For the text-containing cell, return its midpoint in [x, y] coordinate format. 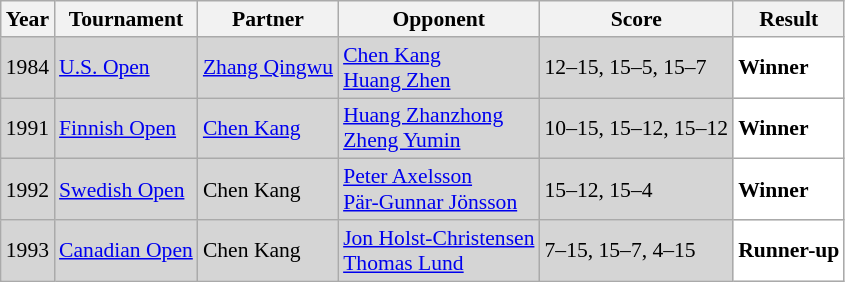
Result [788, 19]
Year [28, 19]
10–15, 15–12, 15–12 [636, 128]
Chen Kang Huang Zhen [438, 68]
Canadian Open [126, 250]
Swedish Open [126, 190]
12–15, 15–5, 15–7 [636, 68]
Jon Holst-Christensen Thomas Lund [438, 250]
Runner-up [788, 250]
Finnish Open [126, 128]
U.S. Open [126, 68]
7–15, 15–7, 4–15 [636, 250]
Zhang Qingwu [268, 68]
1993 [28, 250]
Tournament [126, 19]
1991 [28, 128]
1992 [28, 190]
Score [636, 19]
Partner [268, 19]
1984 [28, 68]
Peter Axelsson Pär-Gunnar Jönsson [438, 190]
15–12, 15–4 [636, 190]
Opponent [438, 19]
Huang Zhanzhong Zheng Yumin [438, 128]
